Scan for the cell matching the given text and deliver its [x, y] coordinate at center. 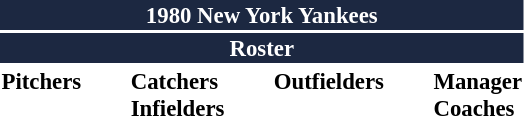
Roster [262, 48]
1980 New York Yankees [262, 15]
